Output the (x, y) coordinate of the center of the cell containing the given text.  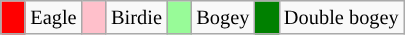
Eagle (53, 17)
Double bogey (342, 17)
Birdie (136, 17)
Bogey (222, 17)
